Output the [X, Y] coordinate of the center of the cell containing the given text.  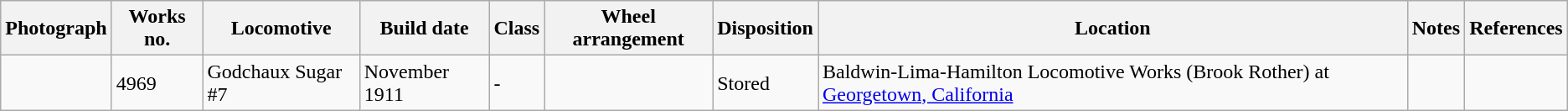
4969 [157, 82]
Wheel arrangement [628, 29]
Notes [1436, 29]
November 1911 [424, 82]
Works no. [157, 29]
Godchaux Sugar #7 [281, 82]
Location [1112, 29]
Class [517, 29]
Stored [766, 82]
- [517, 82]
Baldwin-Lima-Hamilton Locomotive Works (Brook Rother) at Georgetown, California [1112, 82]
Photograph [56, 29]
Build date [424, 29]
Locomotive [281, 29]
Disposition [766, 29]
References [1516, 29]
